Detect which cell encompasses the target text, then output its [X, Y] center coordinate. 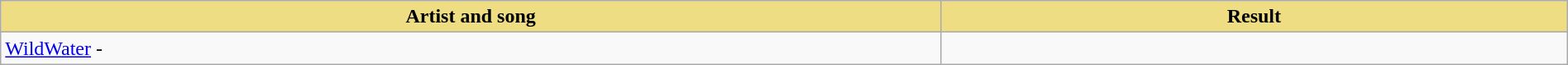
Artist and song [471, 17]
WildWater - [471, 48]
Result [1254, 17]
